Search for the cell housing the specified text and yield its [x, y] center coordinate. 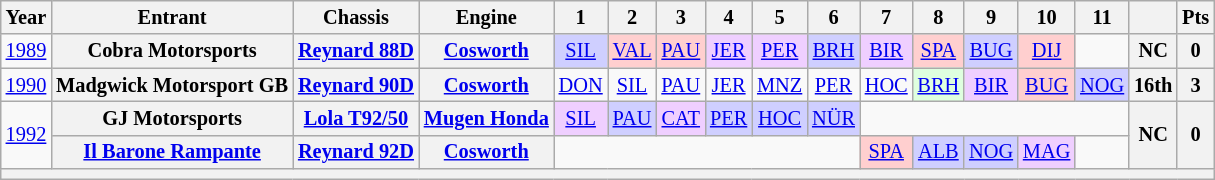
DIJ [1046, 51]
Lola T92/50 [356, 118]
Madgwick Motorsport GB [172, 85]
GJ Motorsports [172, 118]
ALB [939, 152]
7 [886, 17]
MNZ [780, 85]
Mugen Honda [486, 118]
6 [834, 17]
Engine [486, 17]
Il Barone Rampante [172, 152]
MAG [1046, 152]
Entrant [172, 17]
11 [1102, 17]
Reynard 88D [356, 51]
Cobra Motorsports [172, 51]
1990 [26, 85]
2 [632, 17]
Year [26, 17]
Reynard 90D [356, 85]
8 [939, 17]
9 [991, 17]
1989 [26, 51]
Reynard 92D [356, 152]
16th [1153, 85]
1992 [26, 134]
DON [581, 85]
Chassis [356, 17]
1 [581, 17]
CAT [680, 118]
NÜR [834, 118]
VAL [632, 51]
Pts [1196, 17]
10 [1046, 17]
5 [780, 17]
4 [728, 17]
